Provide the (x, y) coordinate of the cell's center where the given text is located.  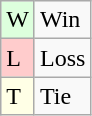
Tie (62, 96)
Loss (62, 58)
Win (62, 20)
L (18, 58)
T (18, 96)
W (18, 20)
